Find where the given text appears and provide that cell's center as [X, Y] coordinate. 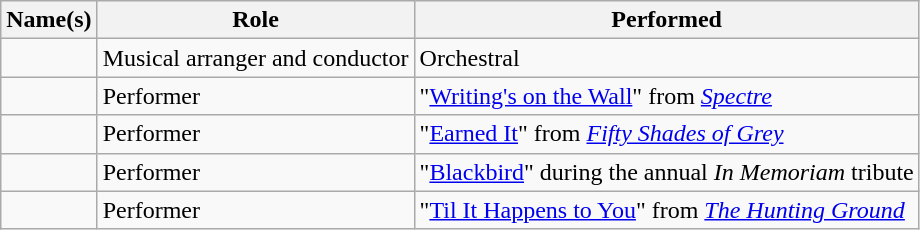
Role [256, 20]
Orchestral [666, 58]
"Writing's on the Wall" from Spectre [666, 96]
Musical arranger and conductor [256, 58]
Performed [666, 20]
"Earned It" from Fifty Shades of Grey [666, 134]
"Blackbird" during the annual In Memoriam tribute [666, 172]
Name(s) [49, 20]
"Til It Happens to You" from The Hunting Ground [666, 210]
